Scan for the cell matching the given text and deliver its [X, Y] coordinate at center. 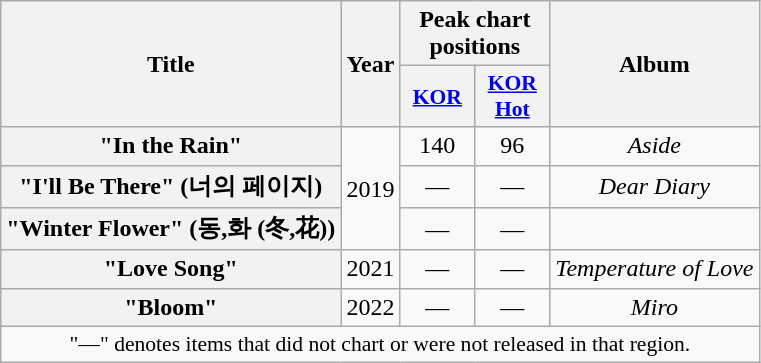
Miro [654, 307]
Dear Diary [654, 186]
140 [438, 146]
"Love Song" [171, 269]
"Bloom" [171, 307]
Album [654, 64]
2021 [370, 269]
96 [512, 146]
Title [171, 64]
Year [370, 64]
KOR Hot [512, 96]
"Winter Flower" (동,화 (冬,花)) [171, 230]
"In the Rain" [171, 146]
Aside [654, 146]
Peak chart positions [475, 34]
"I'll Be There" (너의 페이지) [171, 186]
Temperature of Love [654, 269]
KOR [438, 96]
2019 [370, 188]
2022 [370, 307]
"—" denotes items that did not chart or were not released in that region. [380, 344]
